Output the (X, Y) coordinate of the center of the cell containing the given text.  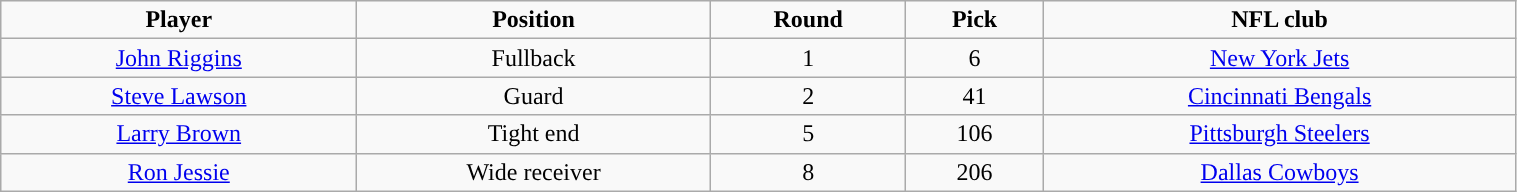
Dallas Cowboys (1280, 172)
Fullback (534, 58)
Ron Jessie (179, 172)
Player (179, 20)
206 (974, 172)
Steve Lawson (179, 96)
6 (974, 58)
Guard (534, 96)
41 (974, 96)
Tight end (534, 134)
2 (808, 96)
Wide receiver (534, 172)
John Riggins (179, 58)
1 (808, 58)
Position (534, 20)
106 (974, 134)
8 (808, 172)
Pittsburgh Steelers (1280, 134)
NFL club (1280, 20)
New York Jets (1280, 58)
Cincinnati Bengals (1280, 96)
5 (808, 134)
Pick (974, 20)
Round (808, 20)
Larry Brown (179, 134)
